Provide the [X, Y] coordinate of the cell's center where the given text is located.  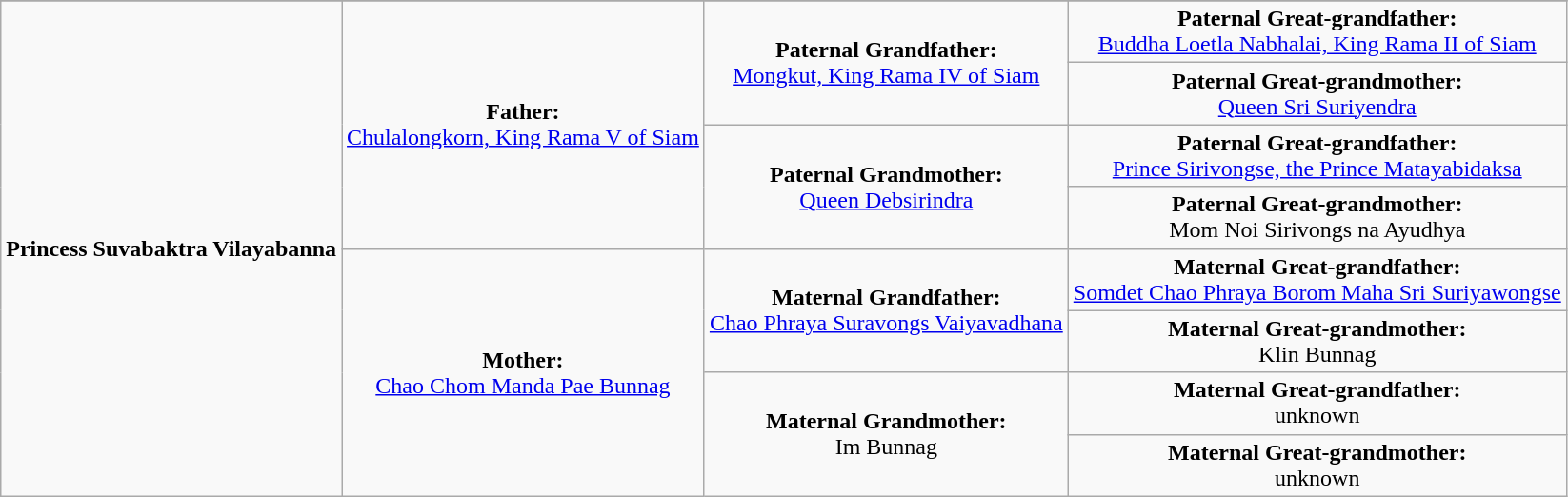
Princess Suvabaktra Vilayabanna [171, 248]
Father:Chulalongkorn, King Rama V of Siam [524, 125]
Maternal Grandfather:Chao Phraya Suravongs Vaiyavadhana [886, 310]
Maternal Great-grandmother:unknown [1317, 465]
Maternal Great-grandfather:unknown [1317, 404]
Paternal Grandfather:Mongkut, King Rama IV of Siam [886, 63]
Paternal Great-grandmother:Mom Noi Sirivongs na Ayudhya [1317, 217]
Mother:Chao Chom Manda Pae Bunnag [524, 372]
Paternal Great-grandmother:Queen Sri Suriyendra [1317, 93]
Paternal Great-grandfather:Buddha Loetla Nabhalai, King Rama II of Siam [1317, 32]
Maternal Great-grandfather:Somdet Chao Phraya Borom Maha Sri Suriyawongse [1317, 280]
Paternal Grandmother:Queen Debsirindra [886, 187]
Paternal Great-grandfather:Prince Sirivongse, the Prince Matayabidaksa [1317, 156]
Maternal Great-grandmother:Klin Bunnag [1317, 341]
Maternal Grandmother:Im Bunnag [886, 434]
